Determine the (X, Y) coordinate at the center of the cell enclosing the given text.  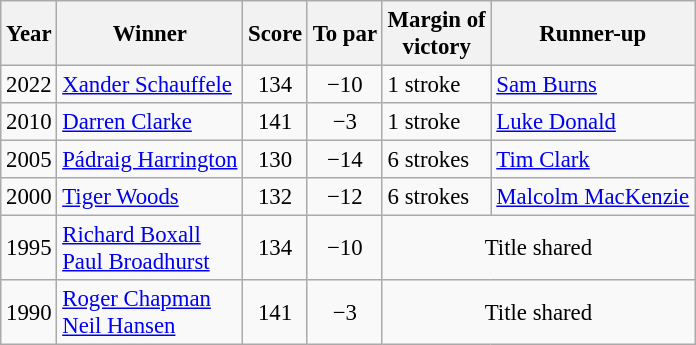
Year (29, 34)
Roger Chapman Neil Hansen (150, 312)
Sam Burns (593, 85)
1995 (29, 248)
Luke Donald (593, 122)
2022 (29, 85)
Score (276, 34)
Darren Clarke (150, 122)
−12 (344, 197)
132 (276, 197)
Margin ofvictory (436, 34)
Xander Schauffele (150, 85)
Pádraig Harrington (150, 160)
To par (344, 34)
−14 (344, 160)
2005 (29, 160)
Runner-up (593, 34)
Tim Clark (593, 160)
1990 (29, 312)
130 (276, 160)
Winner (150, 34)
2010 (29, 122)
Malcolm MacKenzie (593, 197)
2000 (29, 197)
Richard Boxall Paul Broadhurst (150, 248)
Tiger Woods (150, 197)
